Identify which cell holds the provided text, then report its [x, y] central coordinate. 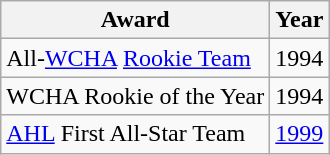
All-WCHA Rookie Team [136, 58]
1999 [300, 134]
Award [136, 20]
WCHA Rookie of the Year [136, 96]
Year [300, 20]
AHL First All-Star Team [136, 134]
